Find where the given text appears and provide that cell's center as (x, y) coordinate. 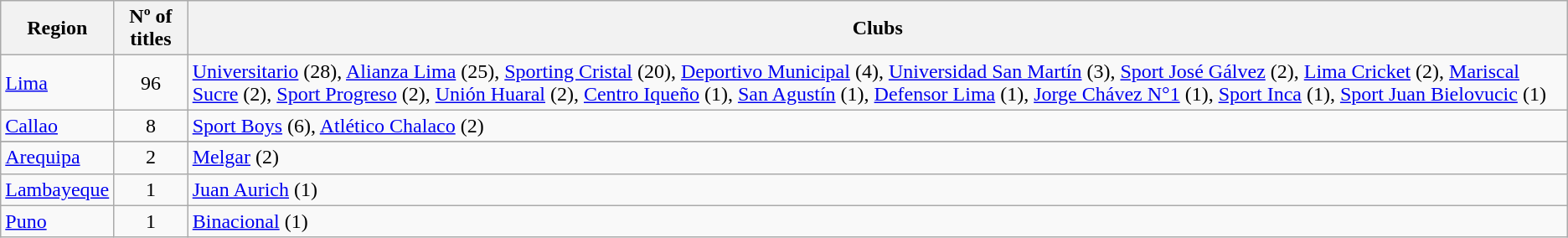
2 (151, 158)
96 (151, 82)
Lima (57, 82)
Melgar (2) (878, 158)
Puno (57, 221)
Arequipa (57, 158)
Clubs (878, 28)
Nº of titles (151, 28)
Sport Boys (6), Atlético Chalaco (2) (878, 126)
Juan Aurich (1) (878, 189)
Region (57, 28)
Binacional (1) (878, 221)
8 (151, 126)
Callao (57, 126)
Lambayeque (57, 189)
